Identify which cell holds the provided text, then report its (x, y) central coordinate. 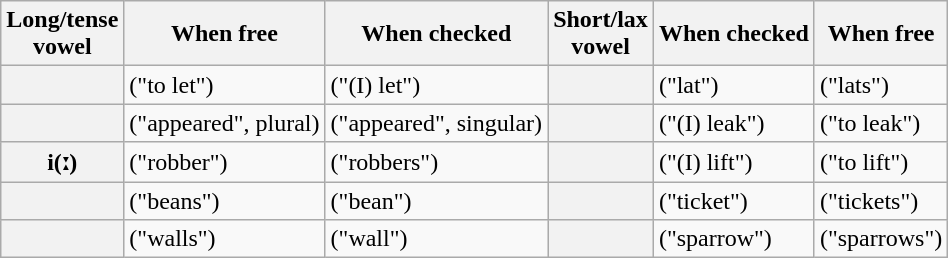
Long/tensevowel (62, 34)
("lat") (734, 85)
("to lift") (880, 162)
("ticket") (734, 201)
("walls") (224, 239)
("(I) let") (436, 85)
("wall") (436, 239)
i(ː) (62, 162)
("to let") (224, 85)
("robbers") (436, 162)
("appeared", plural) (224, 123)
("beans") (224, 201)
("robber") (224, 162)
("(I) leak") (734, 123)
("to leak") (880, 123)
("appeared", singular) (436, 123)
("sparrow") (734, 239)
("tickets") (880, 201)
("(I) lift") (734, 162)
("lats") (880, 85)
("sparrows") (880, 239)
("bean") (436, 201)
Short/laxvowel (601, 34)
